Search for the cell housing the specified text and yield its (X, Y) center coordinate. 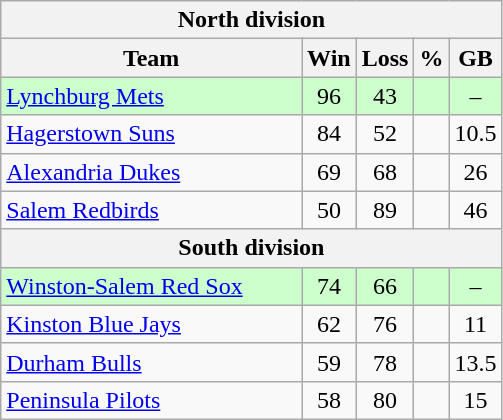
59 (330, 362)
84 (330, 134)
Win (330, 58)
Lynchburg Mets (152, 96)
Durham Bulls (152, 362)
68 (385, 172)
43 (385, 96)
% (432, 58)
11 (476, 324)
Winston-Salem Red Sox (152, 286)
74 (330, 286)
Alexandria Dukes (152, 172)
80 (385, 400)
50 (330, 210)
10.5 (476, 134)
GB (476, 58)
26 (476, 172)
Team (152, 58)
Salem Redbirds (152, 210)
Peninsula Pilots (152, 400)
North division (252, 20)
Loss (385, 58)
96 (330, 96)
Hagerstown Suns (152, 134)
69 (330, 172)
66 (385, 286)
13.5 (476, 362)
78 (385, 362)
62 (330, 324)
89 (385, 210)
76 (385, 324)
52 (385, 134)
South division (252, 248)
15 (476, 400)
58 (330, 400)
Kinston Blue Jays (152, 324)
46 (476, 210)
